Return the (x, y) coordinate for the center point of the cell that contains the specified text.  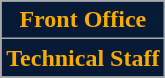
Technical Staff (83, 58)
Front Office (83, 20)
